Detect which cell encompasses the target text, then output its [X, Y] center coordinate. 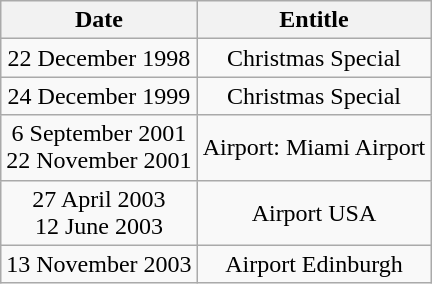
27 April 200312 June 2003 [99, 212]
6 September 200122 November 2001 [99, 148]
Entitle [314, 20]
13 November 2003 [99, 264]
Airport Edinburgh [314, 264]
24 December 1999 [99, 96]
Date [99, 20]
Airport USA [314, 212]
22 December 1998 [99, 58]
Airport: Miami Airport [314, 148]
